Search for the cell housing the specified text and yield its [x, y] center coordinate. 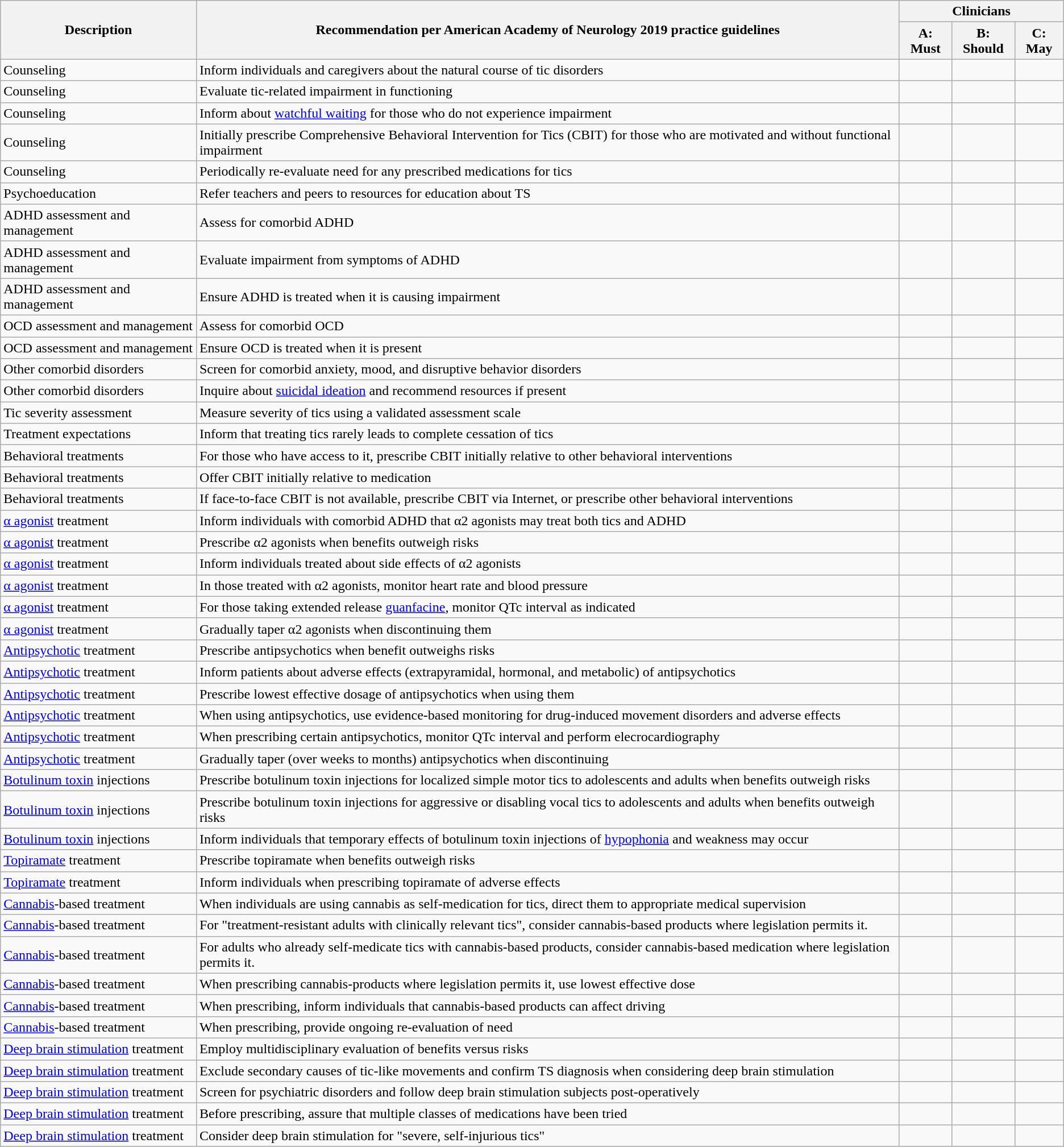
Prescribe botulinum toxin injections for localized simple motor tics to adolescents and adults when benefits outweigh risks [548, 780]
Gradually taper α2 agonists when discontinuing them [548, 629]
Inform individuals treated about side effects of α2 agonists [548, 564]
Consider deep brain stimulation for "severe, self-injurious tics" [548, 1136]
Assess for comorbid ADHD [548, 223]
Inform individuals with comorbid ADHD that α2 agonists may treat both tics and ADHD [548, 521]
Evaluate tic-related impairment in functioning [548, 92]
Inform that treating tics rarely leads to complete cessation of tics [548, 434]
Inform patients about adverse effects (extrapyramidal, hormonal, and metabolic) of antipsychotics [548, 672]
Treatment expectations [99, 434]
Tic severity assessment [99, 413]
For adults who already self-medicate tics with cannabis-based products, consider cannabis-based medication where legislation permits it. [548, 955]
Prescribe antipsychotics when benefit outweighs risks [548, 650]
In those treated with α2 agonists, monitor heart rate and blood pressure [548, 585]
Employ multidisciplinary evaluation of benefits versus risks [548, 1049]
When prescribing, provide ongoing re-evaluation of need [548, 1027]
A: Must [925, 41]
Screen for psychiatric disorders and follow deep brain stimulation subjects post-operatively [548, 1092]
C: May [1039, 41]
When prescribing certain antipsychotics, monitor QTc interval and perform elecrocardiography [548, 737]
For those taking extended release guanfacine, monitor QTc interval as indicated [548, 607]
Offer CBIT initially relative to medication [548, 477]
Inform individuals and caregivers about the natural course of tic disorders [548, 70]
When using antipsychotics, use evidence-based monitoring for drug-induced movement disorders and adverse effects [548, 716]
Measure severity of tics using a validated assessment scale [548, 413]
When prescribing cannabis-products where legislation permits it, use lowest effective dose [548, 984]
For those who have access to it, prescribe CBIT initially relative to other behavioral interventions [548, 456]
Prescribe lowest effective dosage of antipsychotics when using them [548, 694]
Before prescribing, assure that multiple classes of medications have been tried [548, 1114]
Assess for comorbid OCD [548, 326]
Inform individuals that temporary effects of botulinum toxin injections of hypophonia and weakness may occur [548, 839]
If face-to-face CBIT is not available, prescribe CBIT via Internet, or prescribe other behavioral interventions [548, 499]
Inform individuals when prescribing topiramate of adverse effects [548, 882]
Recommendation per American Academy of Neurology 2019 practice guidelines [548, 30]
Ensure ADHD is treated when it is causing impairment [548, 297]
Clinicians [981, 11]
Description [99, 30]
Inform about watchful waiting for those who do not experience impairment [548, 113]
When prescribing, inform individuals that cannabis-based products can affect driving [548, 1005]
Initially prescribe Comprehensive Behavioral Intervention for Tics (CBIT) for those who are motivated and without functional impairment [548, 142]
Evaluate impairment from symptoms of ADHD [548, 259]
Psychoeducation [99, 193]
Screen for comorbid anxiety, mood, and disruptive behavior disorders [548, 369]
Exclude secondary causes of tic-like movements and confirm TS diagnosis when considering deep brain stimulation [548, 1070]
Prescribe botulinum toxin injections for aggressive or disabling vocal tics to adolescents and adults when benefits outweigh risks [548, 809]
Inquire about suicidal ideation and recommend resources if present [548, 391]
Gradually taper (over weeks to months) antipsychotics when discontinuing [548, 759]
Periodically re-evaluate need for any prescribed medications for tics [548, 172]
When individuals are using cannabis as self-medication for tics, direct them to appropriate medical supervision [548, 904]
Refer teachers and peers to resources for education about TS [548, 193]
Prescribe α2 agonists when benefits outweigh risks [548, 542]
Ensure OCD is treated when it is present [548, 347]
B: Should [983, 41]
For "treatment-resistant adults with clinically relevant tics", consider cannabis-based products where legislation permits it. [548, 925]
Prescribe topiramate when benefits outweigh risks [548, 861]
